Find where the given text appears and provide that cell's center as (x, y) coordinate. 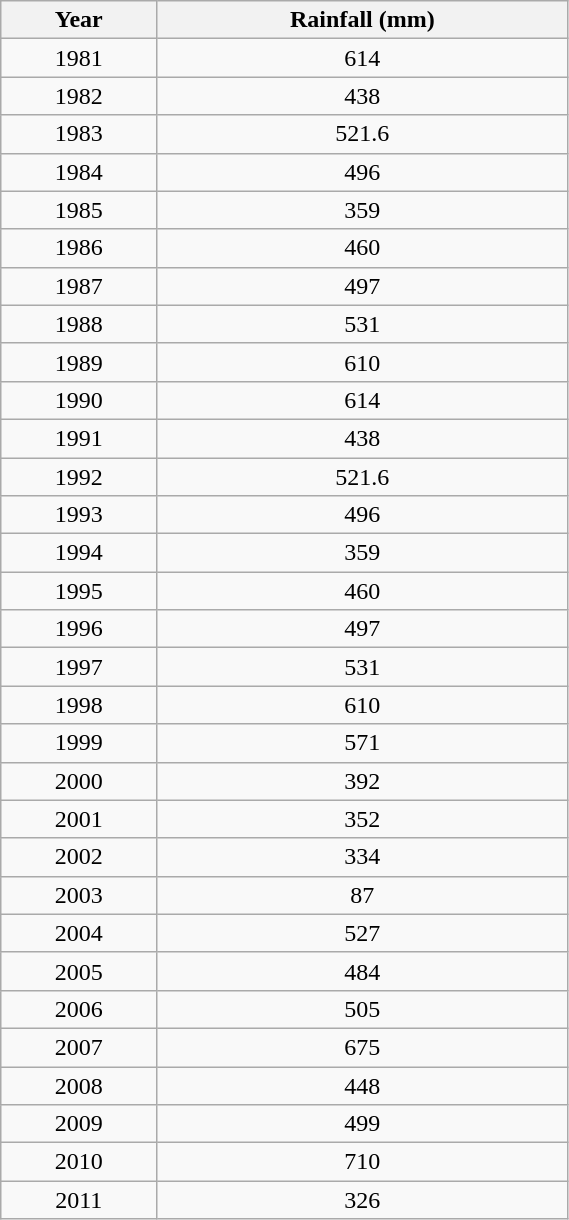
2005 (79, 971)
499 (362, 1124)
484 (362, 971)
1992 (79, 477)
1993 (79, 515)
2004 (79, 933)
1991 (79, 438)
2007 (79, 1047)
Rainfall (mm) (362, 20)
87 (362, 895)
1997 (79, 667)
1985 (79, 210)
2008 (79, 1085)
1996 (79, 629)
392 (362, 781)
1986 (79, 248)
1995 (79, 591)
675 (362, 1047)
710 (362, 1162)
527 (362, 933)
1998 (79, 705)
1983 (79, 134)
448 (362, 1085)
2010 (79, 1162)
2006 (79, 1009)
1994 (79, 553)
2003 (79, 895)
571 (362, 743)
505 (362, 1009)
1999 (79, 743)
2000 (79, 781)
2011 (79, 1200)
334 (362, 857)
2009 (79, 1124)
1987 (79, 286)
1981 (79, 58)
352 (362, 819)
Year (79, 20)
1984 (79, 172)
1982 (79, 96)
2002 (79, 857)
1989 (79, 362)
2001 (79, 819)
326 (362, 1200)
1988 (79, 324)
1990 (79, 400)
